Detect which cell encompasses the target text, then output its [X, Y] center coordinate. 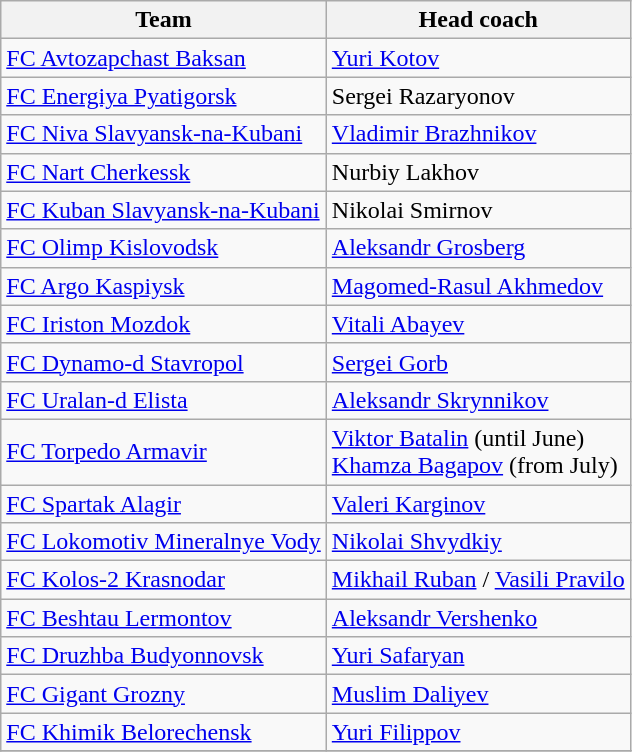
Muslim Daliyev [478, 694]
FC Gigant Grozny [164, 694]
Yuri Safaryan [478, 656]
FC Uralan-d Elista [164, 400]
Yuri Filippov [478, 732]
FC Iriston Mozdok [164, 324]
Aleksandr Grosberg [478, 248]
Yuri Kotov [478, 58]
Sergei Gorb [478, 362]
FC Kuban Slavyansk-na-Kubani [164, 210]
Nikolai Shvydkiy [478, 542]
Aleksandr Vershenko [478, 618]
FC Kolos-2 Krasnodar [164, 580]
FC Khimik Belorechensk [164, 732]
Magomed-Rasul Akhmedov [478, 286]
FC Spartak Alagir [164, 503]
FC Dynamo-d Stavropol [164, 362]
Viktor Batalin (until June)Khamza Bagapov (from July) [478, 452]
FC Beshtau Lermontov [164, 618]
Aleksandr Skrynnikov [478, 400]
Nikolai Smirnov [478, 210]
Vitali Abayev [478, 324]
Vladimir Brazhnikov [478, 134]
FC Avtozapchast Baksan [164, 58]
Team [164, 20]
Head coach [478, 20]
FC Torpedo Armavir [164, 452]
Nurbiy Lakhov [478, 172]
Mikhail Ruban / Vasili Pravilo [478, 580]
Valeri Karginov [478, 503]
FC Energiya Pyatigorsk [164, 96]
FC Niva Slavyansk-na-Kubani [164, 134]
FC Argo Kaspiysk [164, 286]
FC Druzhba Budyonnovsk [164, 656]
FC Olimp Kislovodsk [164, 248]
FC Nart Cherkessk [164, 172]
Sergei Razaryonov [478, 96]
FC Lokomotiv Mineralnye Vody [164, 542]
